Capture the cell that displays the provided text and extract its (x, y) central coordinate. 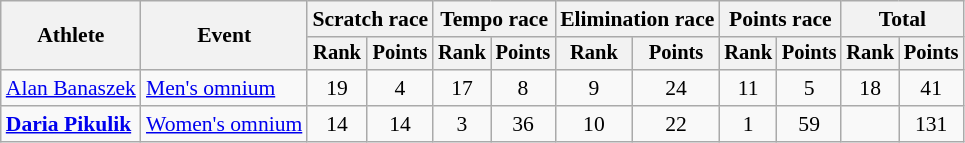
5 (809, 88)
17 (462, 88)
1 (748, 124)
24 (676, 88)
18 (870, 88)
4 (400, 88)
9 (594, 88)
Event (224, 36)
131 (931, 124)
36 (523, 124)
10 (594, 124)
59 (809, 124)
Tempo race (494, 19)
Elimination race (637, 19)
Athlete (71, 36)
Daria Pikulik (71, 124)
Women's omnium (224, 124)
11 (748, 88)
Men's omnium (224, 88)
3 (462, 124)
19 (336, 88)
Points race (780, 19)
Total (902, 19)
Scratch race (370, 19)
22 (676, 124)
Alan Banaszek (71, 88)
8 (523, 88)
41 (931, 88)
